From the cell containing the given text, extract its center point as (x, y) coordinate. 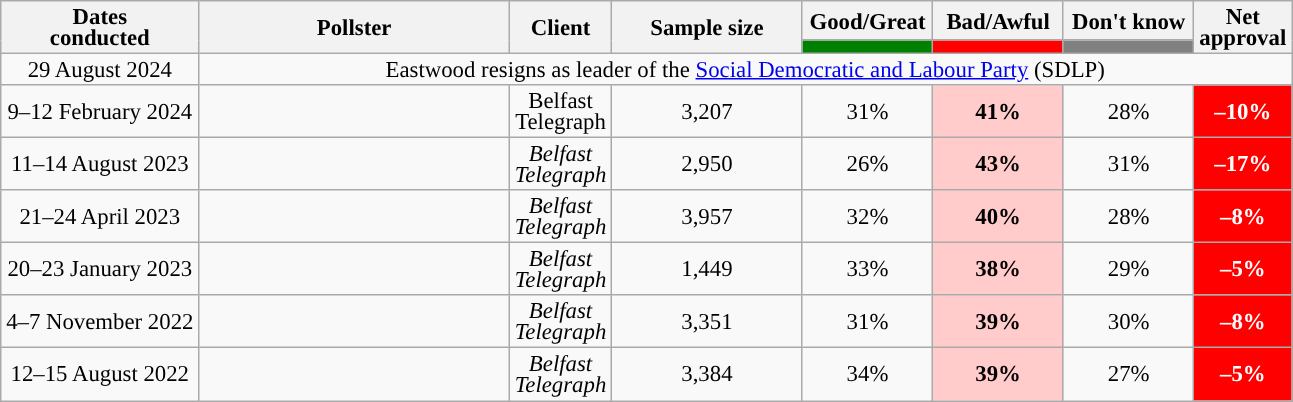
3,384 (708, 374)
38% (998, 270)
43% (998, 164)
Net approval (1243, 28)
34% (868, 374)
Datesconducted (100, 28)
20–23 January 2023 (100, 270)
3,351 (708, 322)
27% (1128, 374)
3,957 (708, 216)
1,449 (708, 270)
11–14 August 2023 (100, 164)
3,207 (708, 112)
21–24 April 2023 (100, 216)
Sample size (708, 28)
29% (1128, 270)
Bad/Awful (998, 20)
–10% (1243, 112)
29 August 2024 (100, 70)
30% (1128, 322)
32% (868, 216)
2,950 (708, 164)
Don't know (1128, 20)
–17% (1243, 164)
41% (998, 112)
Eastwood resigns as leader of the Social Democratic and Labour Party (SDLP) (746, 70)
9–12 February 2024 (100, 112)
Pollster (354, 28)
Client (560, 28)
26% (868, 164)
40% (998, 216)
12–15 August 2022 (100, 374)
Good/Great (868, 20)
4–7 November 2022 (100, 322)
33% (868, 270)
